Identify which cell holds the provided text, then report its (x, y) central coordinate. 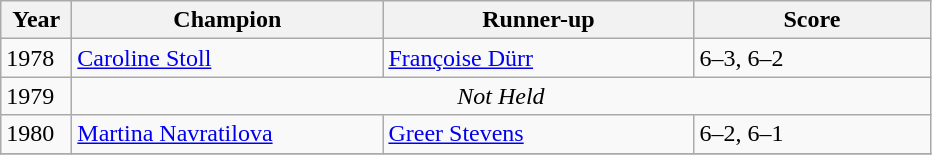
Françoise Dürr (538, 58)
Runner-up (538, 20)
1979 (36, 96)
1978 (36, 58)
Martina Navratilova (228, 134)
6–3, 6–2 (812, 58)
Score (812, 20)
Greer Stevens (538, 134)
1980 (36, 134)
Year (36, 20)
6–2, 6–1 (812, 134)
Caroline Stoll (228, 58)
Champion (228, 20)
Not Held (501, 96)
